Return the (x, y) coordinate for the center point of the cell that contains the specified text.  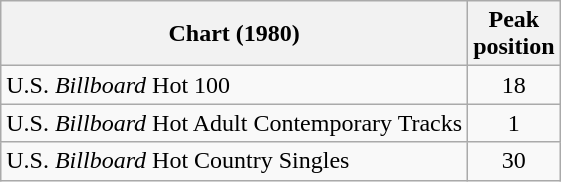
18 (514, 85)
U.S. Billboard Hot Country Singles (234, 161)
Peakposition (514, 34)
1 (514, 123)
30 (514, 161)
U.S. Billboard Hot 100 (234, 85)
Chart (1980) (234, 34)
U.S. Billboard Hot Adult Contemporary Tracks (234, 123)
